Identify which cell holds the provided text, then report its (x, y) central coordinate. 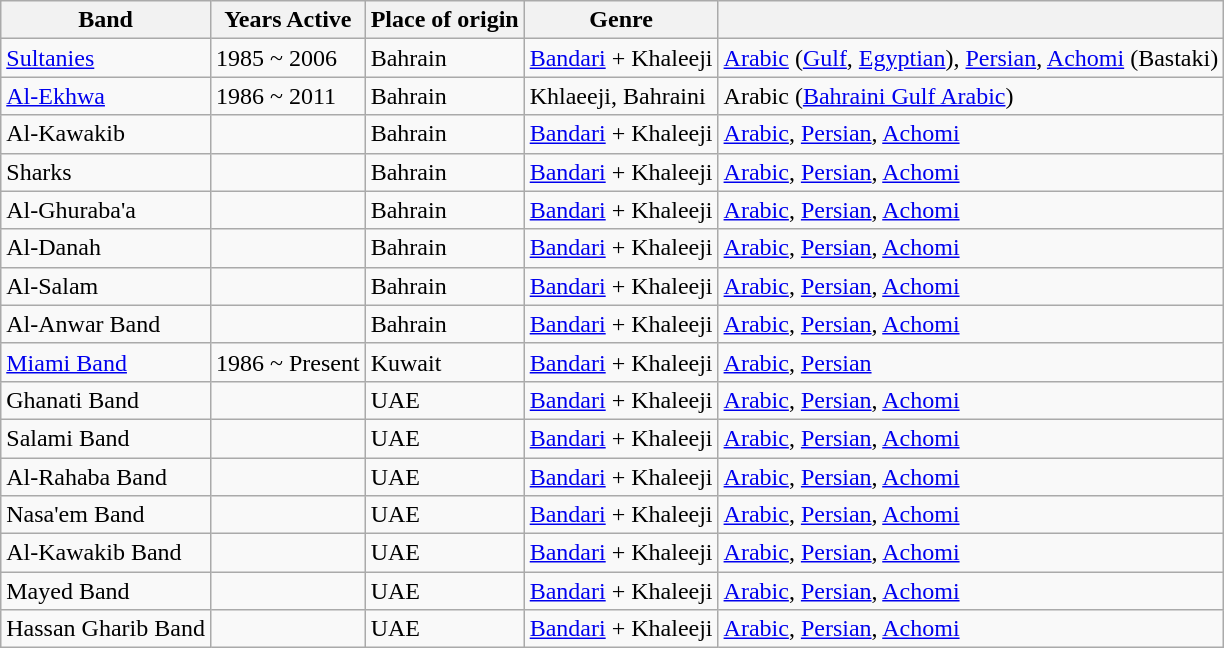
Khlaeeji, Bahraini (621, 96)
Miami Band (106, 362)
Kuwait (444, 362)
Place of origin (444, 20)
Al-Danah (106, 248)
Arabic (Gulf, Egyptian), Persian, Achomi (Bastaki) (971, 58)
Salami Band (106, 438)
Genre (621, 20)
Arabic, Persian (971, 362)
Band (106, 20)
Al-Anwar Band (106, 324)
Al-Rahaba Band (106, 477)
Al-Ekhwa (106, 96)
Al-Kawakib (106, 134)
Ghanati Band (106, 400)
Mayed Band (106, 591)
1986 ~ Present (288, 362)
Years Active (288, 20)
Sharks (106, 172)
1985 ~ 2006 (288, 58)
Hassan Gharib Band (106, 629)
Arabic (Bahraini Gulf Arabic) (971, 96)
Al-Ghuraba'a (106, 210)
Al-Salam (106, 286)
Sultanies (106, 58)
1986 ~ 2011 (288, 96)
Nasa'em Band (106, 515)
Al-Kawakib Band (106, 553)
